Find where the given text appears and provide that cell's center as (x, y) coordinate. 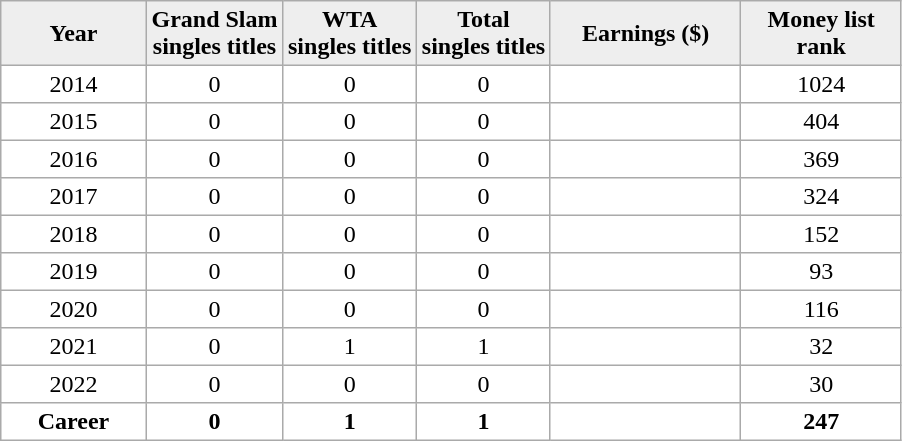
2017 (74, 197)
Year (74, 33)
324 (821, 197)
WTA singles titles (350, 33)
369 (821, 159)
30 (821, 384)
32 (821, 347)
2019 (74, 272)
404 (821, 122)
2020 (74, 309)
93 (821, 272)
Grand Slamsingles titles (214, 33)
2016 (74, 159)
1024 (821, 84)
2022 (74, 384)
247 (821, 422)
Career (74, 422)
152 (821, 234)
2018 (74, 234)
2015 (74, 122)
Earnings ($) (645, 33)
Money list rank (821, 33)
116 (821, 309)
2014 (74, 84)
2021 (74, 347)
Totalsingles titles (484, 33)
